Detect which cell encompasses the target text, then output its (x, y) center coordinate. 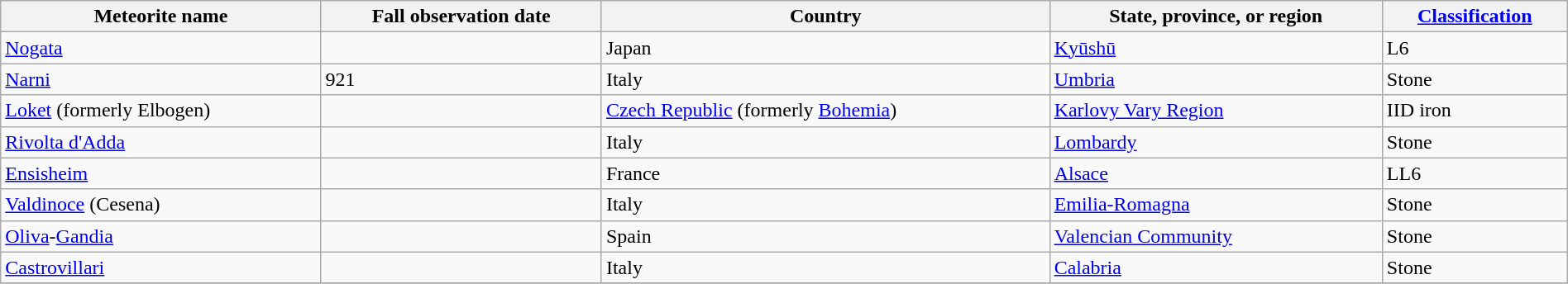
Valencian Community (1216, 236)
Meteorite name (160, 17)
Rivolta d'Adda (160, 142)
Japan (825, 48)
Alsace (1216, 173)
Fall observation date (461, 17)
State, province, or region (1216, 17)
Lombardy (1216, 142)
Valdinoce (Cesena) (160, 205)
Czech Republic (formerly Bohemia) (825, 111)
Spain (825, 236)
Loket (formerly Elbogen) (160, 111)
Oliva-Gandia (160, 236)
Classification (1475, 17)
Castrovillari (160, 267)
Country (825, 17)
Nogata (160, 48)
Narni (160, 79)
LL6 (1475, 173)
Kyūshū (1216, 48)
France (825, 173)
Karlovy Vary Region (1216, 111)
Emilia-Romagna (1216, 205)
Calabria (1216, 267)
921 (461, 79)
L6 (1475, 48)
IID iron (1475, 111)
Ensisheim (160, 173)
Umbria (1216, 79)
